Detect which cell encompasses the target text, then output its (x, y) center coordinate. 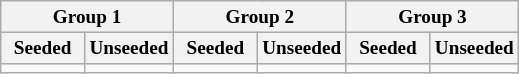
Group 3 (432, 17)
Group 2 (260, 17)
Group 1 (88, 17)
